For the text-containing cell, return its midpoint in (x, y) coordinate format. 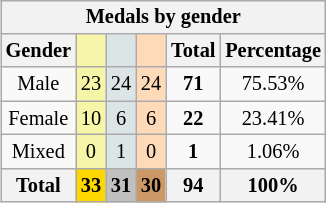
23 (91, 84)
Mixed (38, 152)
33 (91, 185)
Gender (38, 51)
Male (38, 84)
30 (151, 185)
94 (193, 185)
Medals by gender (164, 17)
23.41% (273, 118)
100% (273, 185)
75.53% (273, 84)
71 (193, 84)
Female (38, 118)
Percentage (273, 51)
10 (91, 118)
22 (193, 118)
31 (121, 185)
1.06% (273, 152)
